Find where the given text appears and provide that cell's center as (x, y) coordinate. 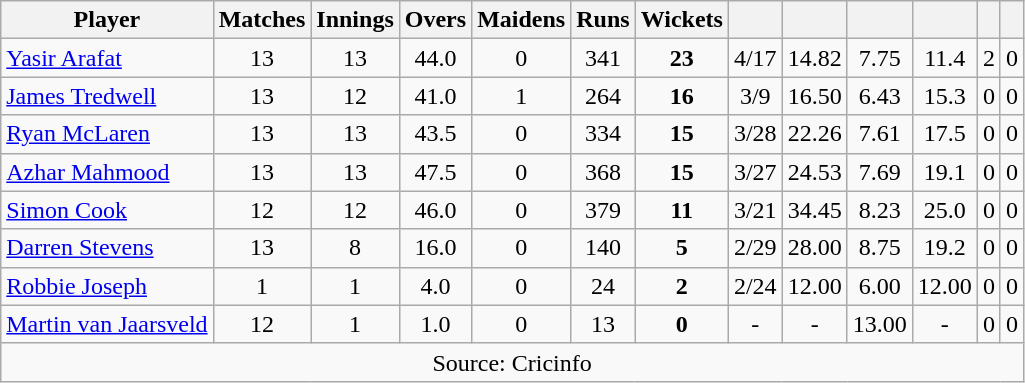
Yasir Arafat (107, 58)
23 (682, 58)
16.50 (814, 96)
47.5 (435, 172)
41.0 (435, 96)
James Tredwell (107, 96)
Simon Cook (107, 210)
1.0 (435, 324)
46.0 (435, 210)
368 (603, 172)
7.75 (880, 58)
17.5 (944, 134)
140 (603, 248)
Azhar Mahmood (107, 172)
3/9 (755, 96)
334 (603, 134)
11 (682, 210)
Robbie Joseph (107, 286)
43.5 (435, 134)
Ryan McLaren (107, 134)
34.45 (814, 210)
3/27 (755, 172)
2/29 (755, 248)
19.1 (944, 172)
3/21 (755, 210)
6.00 (880, 286)
25.0 (944, 210)
8.23 (880, 210)
14.82 (814, 58)
15.3 (944, 96)
4.0 (435, 286)
7.61 (880, 134)
Overs (435, 20)
3/28 (755, 134)
5 (682, 248)
8 (355, 248)
44.0 (435, 58)
379 (603, 210)
Darren Stevens (107, 248)
19.2 (944, 248)
341 (603, 58)
28.00 (814, 248)
Matches (262, 20)
11.4 (944, 58)
4/17 (755, 58)
Wickets (682, 20)
Martin van Jaarsveld (107, 324)
24 (603, 286)
13.00 (880, 324)
2/24 (755, 286)
Runs (603, 20)
264 (603, 96)
16 (682, 96)
22.26 (814, 134)
Maidens (522, 20)
24.53 (814, 172)
Innings (355, 20)
6.43 (880, 96)
8.75 (880, 248)
16.0 (435, 248)
7.69 (880, 172)
Source: Cricinfo (512, 362)
Player (107, 20)
